Scan for the cell matching the given text and deliver its [x, y] coordinate at center. 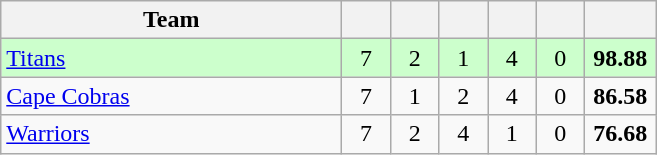
Titans [172, 58]
98.88 [620, 58]
Team [172, 20]
76.68 [620, 134]
Warriors [172, 134]
86.58 [620, 96]
Cape Cobras [172, 96]
